For the text-containing cell, return its midpoint in (x, y) coordinate format. 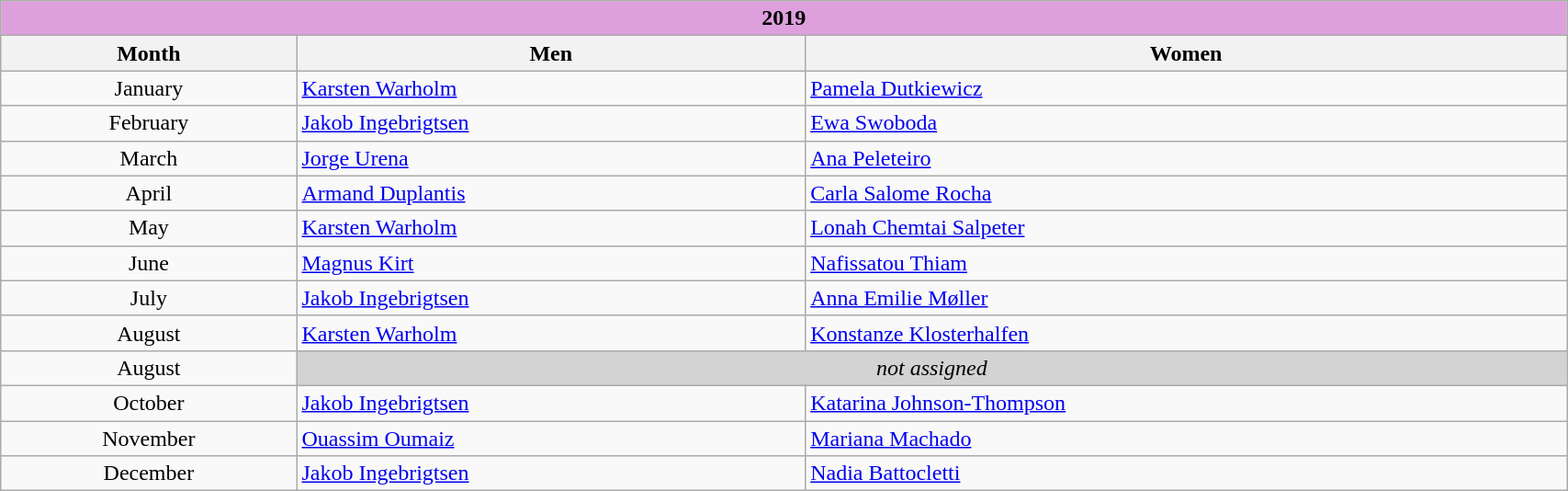
Nadia Battocletti (1187, 474)
May (149, 228)
April (149, 193)
Nafissatou Thiam (1187, 263)
February (149, 123)
Ewa Swoboda (1187, 123)
June (149, 263)
October (149, 403)
Konstanze Klosterhalfen (1187, 333)
January (149, 88)
July (149, 298)
Ana Peleteiro (1187, 158)
Magnus Kirt (551, 263)
March (149, 158)
not assigned (931, 368)
Jorge Urena (551, 158)
Pamela Dutkiewicz (1187, 88)
December (149, 474)
November (149, 439)
Mariana Machado (1187, 439)
Katarina Johnson-Thompson (1187, 403)
Anna Emilie Møller (1187, 298)
Lonah Chemtai Salpeter (1187, 228)
2019 (784, 18)
Men (551, 53)
Armand Duplantis (551, 193)
Month (149, 53)
Carla Salome Rocha (1187, 193)
Ouassim Oumaiz (551, 439)
Women (1187, 53)
